Capture the cell that displays the provided text and extract its (X, Y) central coordinate. 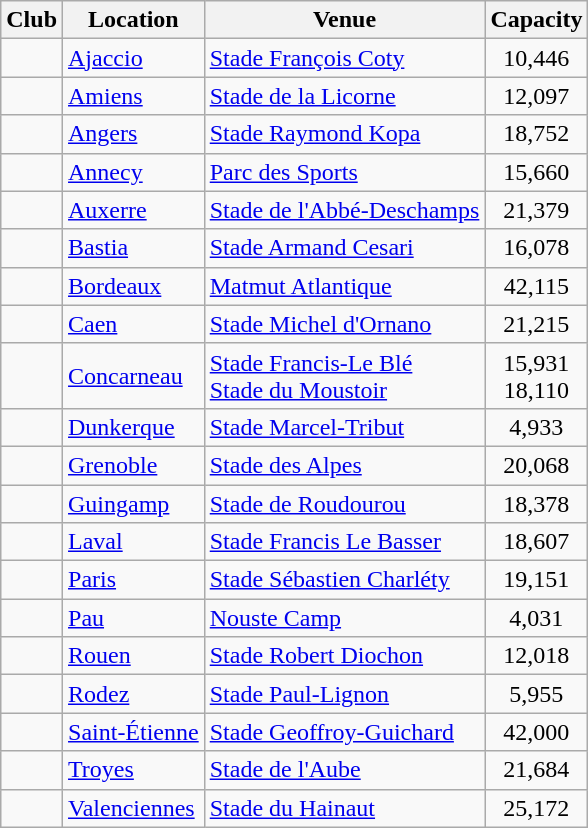
Stade Francis Le Basser (344, 542)
Stade des Alpes (344, 465)
Amiens (134, 96)
42,115 (536, 286)
Auxerre (134, 210)
Club (32, 20)
Stade du Hainaut (344, 808)
Dunkerque (134, 427)
Nouste Camp (344, 618)
Stade de l'Aube (344, 770)
18,752 (536, 134)
20,068 (536, 465)
Stade Sébastien Charléty (344, 580)
Matmut Atlantique (344, 286)
Saint-Étienne (134, 732)
15,660 (536, 172)
Grenoble (134, 465)
Stade Francis-Le BléStade du Moustoir (344, 376)
21,215 (536, 324)
Stade Marcel-Tribut (344, 427)
Bastia (134, 248)
4,031 (536, 618)
12,018 (536, 656)
Bordeaux (134, 286)
4,933 (536, 427)
16,078 (536, 248)
Stade Robert Diochon (344, 656)
15,93118,110 (536, 376)
Stade de l'Abbé-Deschamps (344, 210)
Annecy (134, 172)
Capacity (536, 20)
Stade François Coty (344, 58)
19,151 (536, 580)
Location (134, 20)
Stade de la Licorne (344, 96)
Valenciennes (134, 808)
Pau (134, 618)
10,446 (536, 58)
Angers (134, 134)
Stade de Roudourou (344, 503)
Rouen (134, 656)
Rodez (134, 694)
21,379 (536, 210)
18,378 (536, 503)
Troyes (134, 770)
Stade Geoffroy-Guichard (344, 732)
Guingamp (134, 503)
25,172 (536, 808)
5,955 (536, 694)
Ajaccio (134, 58)
12,097 (536, 96)
21,684 (536, 770)
Stade Armand Cesari (344, 248)
Caen (134, 324)
42,000 (536, 732)
Stade Michel d'Ornano (344, 324)
Laval (134, 542)
18,607 (536, 542)
Stade Raymond Kopa (344, 134)
Paris (134, 580)
Stade Paul-Lignon (344, 694)
Parc des Sports (344, 172)
Venue (344, 20)
Concarneau (134, 376)
